Identify which cell holds the provided text, then report its [X, Y] central coordinate. 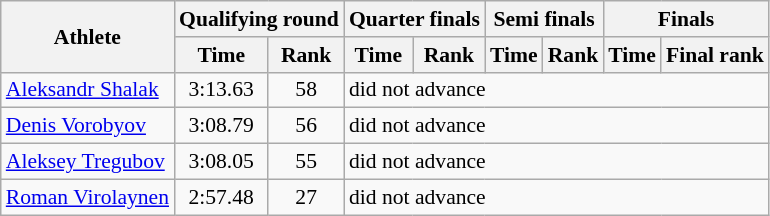
56 [306, 126]
Aleksandr Shalak [88, 90]
Roman Virolaynen [88, 197]
Final rank [715, 55]
Quarter finals [414, 19]
3:13.63 [221, 90]
3:08.79 [221, 126]
27 [306, 197]
55 [306, 162]
Denis Vorobyov [88, 126]
Finals [686, 19]
Qualifying round [259, 19]
Semi finals [544, 19]
58 [306, 90]
2:57.48 [221, 197]
Aleksey Tregubov [88, 162]
Athlete [88, 36]
3:08.05 [221, 162]
